Detect which cell encompasses the target text, then output its [X, Y] center coordinate. 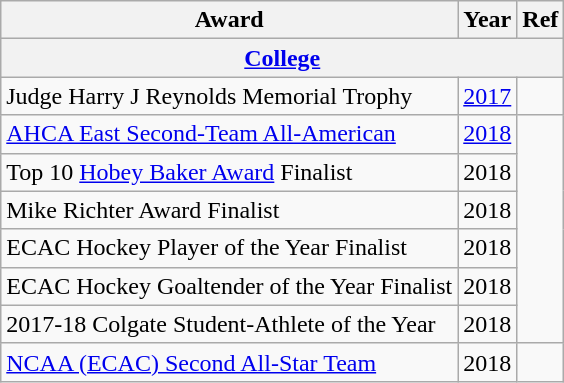
ECAC Hockey Goaltender of the Year Finalist [230, 286]
Top 10 Hobey Baker Award Finalist [230, 172]
ECAC Hockey Player of the Year Finalist [230, 248]
Award [230, 20]
Ref [540, 20]
Year [488, 20]
College [282, 58]
2017 [488, 96]
2017-18 Colgate Student-Athlete of the Year [230, 324]
AHCA East Second-Team All-American [230, 134]
Judge Harry J Reynolds Memorial Trophy [230, 96]
Mike Richter Award Finalist [230, 210]
NCAA (ECAC) Second All-Star Team [230, 362]
